Detect which cell encompasses the target text, then output its [x, y] center coordinate. 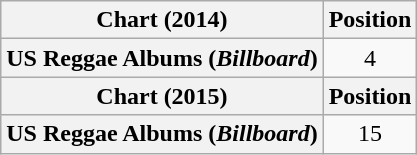
Chart (2014) [162, 20]
15 [370, 134]
Chart (2015) [162, 96]
4 [370, 58]
